Pinpoint the cell where the given text exists, returning its (x, y) midpoint coordinate. 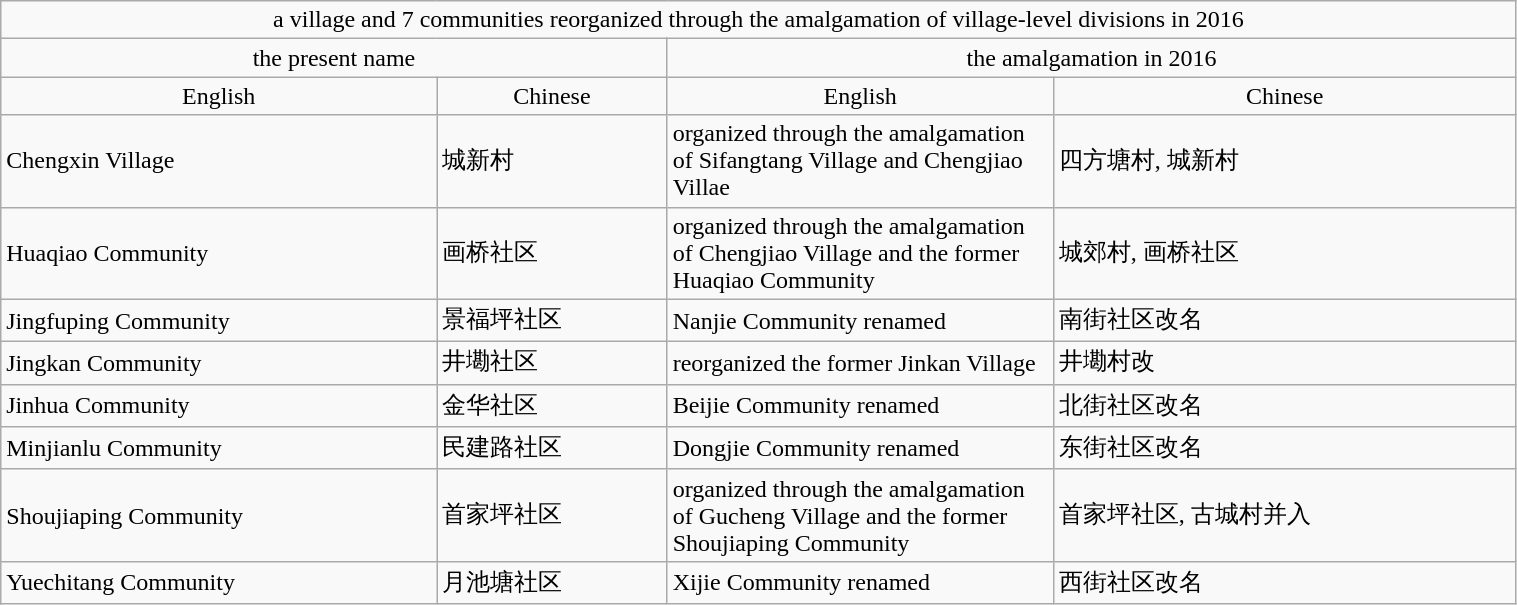
金华社区 (552, 406)
the amalgamation in 2016 (1092, 58)
Nanjie Community renamed (860, 320)
首家坪社区 (552, 515)
画桥社区 (552, 253)
Beijie Community renamed (860, 406)
西街社区改名 (1284, 582)
城郊村, 画桥社区 (1284, 253)
首家坪社区, 古城村并入 (1284, 515)
东街社区改名 (1284, 448)
北街社区改名 (1284, 406)
井墈村改 (1284, 364)
Minjianlu Community (219, 448)
Yuechitang Community (219, 582)
Dongjie Community renamed (860, 448)
Huaqiao Community (219, 253)
城新村 (552, 161)
Jingfuping Community (219, 320)
Xijie Community renamed (860, 582)
Chengxin Village (219, 161)
Jinhua Community (219, 406)
organized through the amalgamation of Gucheng Village and the former Shoujiaping Community (860, 515)
the present name (334, 58)
南街社区改名 (1284, 320)
井墈社区 (552, 364)
四方塘村, 城新村 (1284, 161)
民建路社区 (552, 448)
景福坪社区 (552, 320)
organized through the amalgamation of Sifangtang Village and Chengjiao Villae (860, 161)
月池塘社区 (552, 582)
Shoujiaping Community (219, 515)
organized through the amalgamation of Chengjiao Village and the former Huaqiao Community (860, 253)
reorganized the former Jinkan Village (860, 364)
a village and 7 communities reorganized through the amalgamation of village-level divisions in 2016 (758, 20)
Jingkan Community (219, 364)
